Provide the (x, y) coordinate of the cell's center where the given text is located.  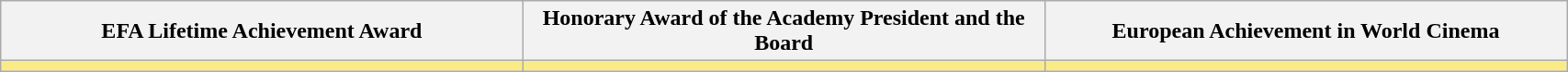
EFA Lifetime Achievement Award (262, 31)
European Achievement in World Cinema (1305, 31)
Honorary Award of the Academy President and the Board (784, 31)
